Output the [X, Y] coordinate of the center of the cell containing the given text.  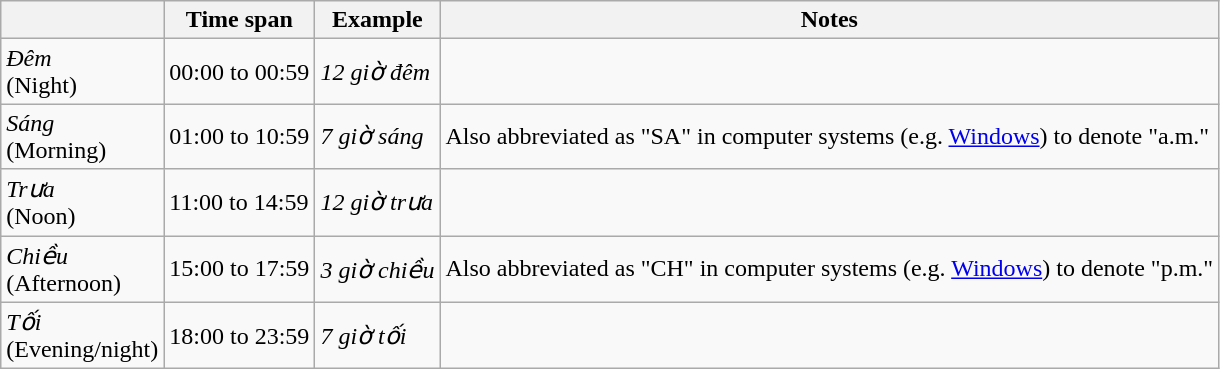
01:00 to 10:59 [240, 136]
3 giờ chiều [378, 270]
Time span [240, 20]
Also abbreviated as "SA" in computer systems (e.g. Windows) to denote "a.m." [830, 136]
Đêm(Night) [82, 72]
15:00 to 17:59 [240, 270]
11:00 to 14:59 [240, 202]
00:00 to 00:59 [240, 72]
Also abbreviated as "CH" in computer systems (e.g. Windows) to denote "p.m." [830, 270]
Notes [830, 20]
7 giờ tối [378, 336]
Chiều(Afternoon) [82, 270]
Example [378, 20]
18:00 to 23:59 [240, 336]
12 giờ trưa [378, 202]
12 giờ đêm [378, 72]
Trưa(Noon) [82, 202]
7 giờ sáng [378, 136]
Sáng(Morning) [82, 136]
Tối(Evening/night) [82, 336]
